Return the [X, Y] coordinate for the center point of the cell that contains the specified text.  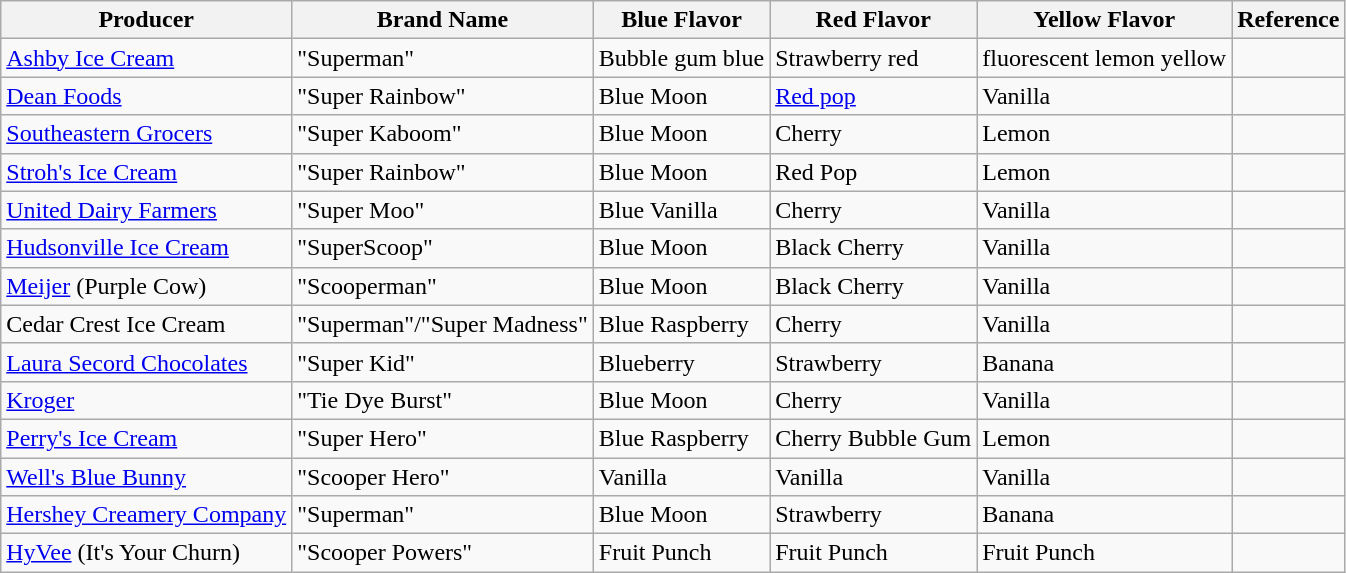
"Scooperman" [443, 286]
"SuperScoop" [443, 248]
Reference [1288, 20]
"Super Moo" [443, 210]
Red pop [874, 96]
Red Flavor [874, 20]
Yellow Flavor [1104, 20]
"Scooper Powers" [443, 553]
Red Pop [874, 172]
Laura Secord Chocolates [146, 362]
Meijer (Purple Cow) [146, 286]
Brand Name [443, 20]
"Super Hero" [443, 438]
Hudsonville Ice Cream [146, 248]
"Superman"/"Super Madness" [443, 324]
HyVee (It's Your Churn) [146, 553]
fluorescent lemon yellow [1104, 58]
Ashby Ice Cream [146, 58]
Perry's Ice Cream [146, 438]
"Tie Dye Burst" [443, 400]
Cedar Crest Ice Cream [146, 324]
Well's Blue Bunny [146, 477]
Kroger [146, 400]
Strawberry red [874, 58]
Producer [146, 20]
"Scooper Hero" [443, 477]
Southeastern Grocers [146, 134]
Hershey Creamery Company [146, 515]
"Super Kid" [443, 362]
Stroh's Ice Cream [146, 172]
Cherry Bubble Gum [874, 438]
United Dairy Farmers [146, 210]
"Super Kaboom" [443, 134]
Dean Foods [146, 96]
Blue Vanilla [681, 210]
Blueberry [681, 362]
Blue Flavor [681, 20]
Bubble gum blue [681, 58]
